Detect which cell encompasses the target text, then output its (x, y) center coordinate. 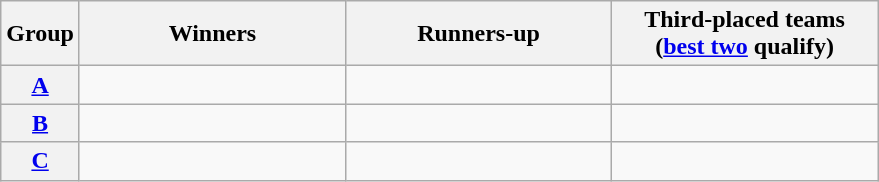
C (40, 161)
B (40, 123)
Runners-up (478, 34)
Winners (212, 34)
Group (40, 34)
A (40, 85)
Third-placed teams(best two qualify) (745, 34)
